Detect which cell encompasses the target text, then output its (x, y) center coordinate. 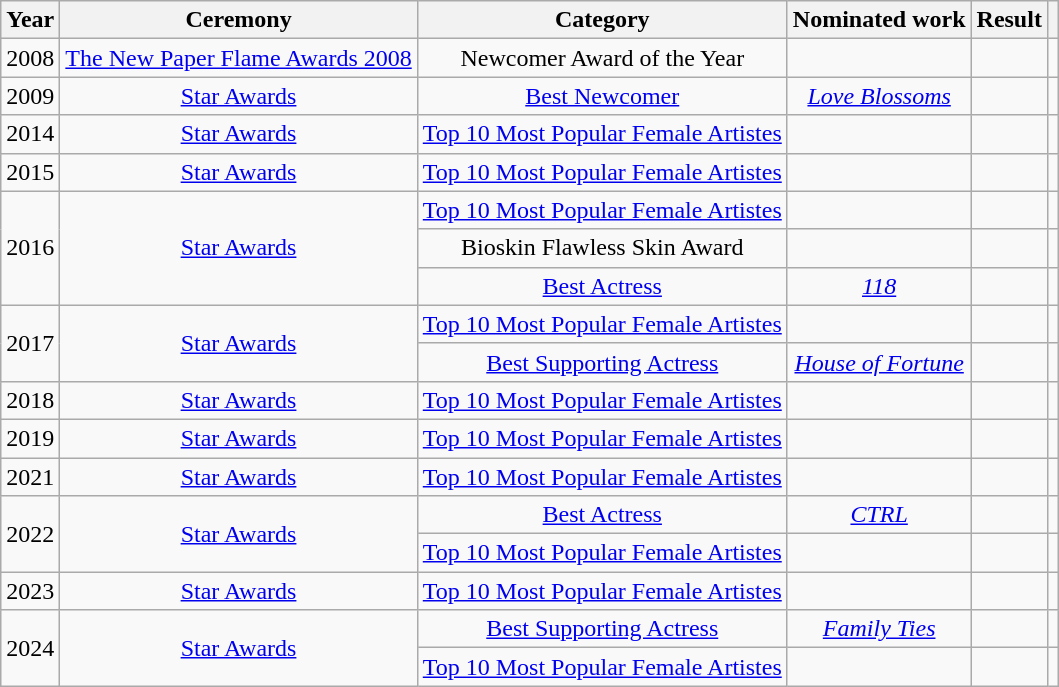
Category (602, 20)
2008 (30, 58)
Best Newcomer (602, 96)
The New Paper Flame Awards 2008 (238, 58)
2018 (30, 400)
2021 (30, 477)
Year (30, 20)
House of Fortune (879, 362)
Nominated work (879, 20)
Result (1009, 20)
CTRL (879, 515)
Newcomer Award of the Year (602, 58)
Love Blossoms (879, 96)
2022 (30, 534)
Ceremony (238, 20)
2023 (30, 591)
2015 (30, 172)
2016 (30, 248)
2014 (30, 134)
Bioskin Flawless Skin Award (602, 248)
2017 (30, 343)
Family Ties (879, 629)
2024 (30, 648)
2009 (30, 96)
118 (879, 286)
2019 (30, 438)
